Pinpoint the cell where the given text exists, returning its [x, y] midpoint coordinate. 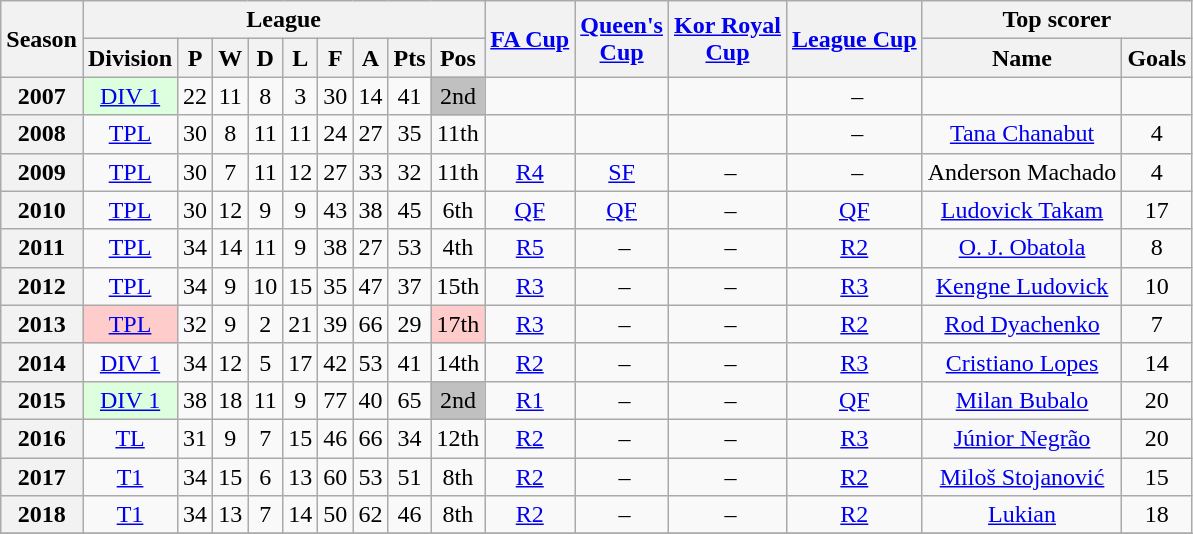
50 [336, 515]
League [283, 20]
Cristiano Lopes [1022, 362]
Goals [1157, 58]
FA Cup [530, 39]
2011 [42, 248]
45 [410, 210]
4th [458, 248]
39 [336, 324]
2007 [42, 96]
F [336, 58]
A [370, 58]
D [266, 58]
Milan Bubalo [1022, 400]
17th [458, 324]
33 [370, 172]
O. J. Obatola [1022, 248]
Pos [458, 58]
5 [266, 362]
Season [42, 39]
Júnior Negrão [1022, 438]
Ludovick Takam [1022, 210]
29 [410, 324]
51 [410, 477]
League Cup [854, 39]
40 [370, 400]
Pts [410, 58]
65 [410, 400]
2010 [42, 210]
22 [196, 96]
2016 [42, 438]
W [230, 58]
Queen'sCup [622, 39]
Division [130, 58]
SF [622, 172]
2009 [42, 172]
2018 [42, 515]
TL [130, 438]
2014 [42, 362]
43 [336, 210]
2013 [42, 324]
Kengne Ludovick [1022, 286]
L [300, 58]
24 [336, 134]
Tana Chanabut [1022, 134]
2012 [42, 286]
2008 [42, 134]
Miloš Stojanović [1022, 477]
R4 [530, 172]
42 [336, 362]
62 [370, 515]
R1 [530, 400]
6th [458, 210]
31 [196, 438]
Anderson Machado [1022, 172]
47 [370, 286]
Top scorer [1056, 20]
Rod Dyachenko [1022, 324]
Kor RoyalCup [727, 39]
Name [1022, 58]
R5 [530, 248]
14th [458, 362]
37 [410, 286]
2015 [42, 400]
60 [336, 477]
Lukian [1022, 515]
2017 [42, 477]
P [196, 58]
12th [458, 438]
3 [300, 96]
21 [300, 324]
15th [458, 286]
6 [266, 477]
77 [336, 400]
2 [266, 324]
